Output the (X, Y) coordinate of the center of the cell containing the given text.  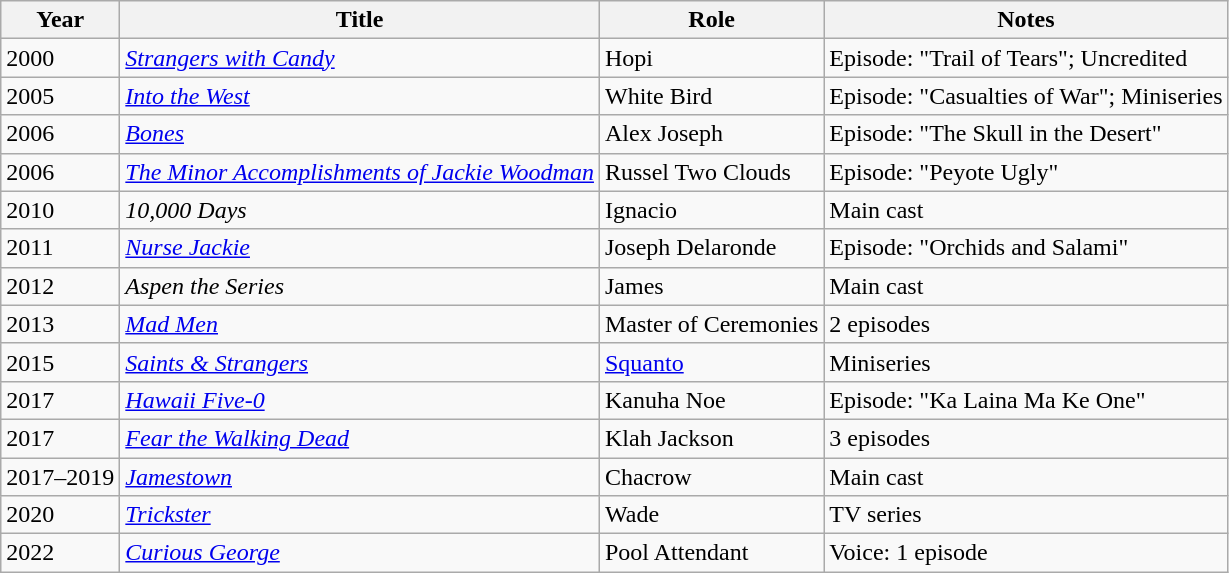
Saints & Strangers (360, 362)
2010 (60, 210)
Hawaii Five-0 (360, 400)
Master of Ceremonies (711, 324)
Episode: "The Skull in the Desert" (1026, 134)
White Bird (711, 96)
Title (360, 20)
Episode: "Peyote Ugly" (1026, 172)
2011 (60, 248)
2013 (60, 324)
Fear the Walking Dead (360, 438)
Klah Jackson (711, 438)
Episode: "Ka Laina Ma Ke One" (1026, 400)
Strangers with Candy (360, 58)
Year (60, 20)
Nurse Jackie (360, 248)
TV series (1026, 515)
Into the West (360, 96)
2022 (60, 553)
Aspen the Series (360, 286)
Role (711, 20)
2012 (60, 286)
Episode: "Trail of Tears"; Uncredited (1026, 58)
Jamestown (360, 477)
Trickster (360, 515)
2005 (60, 96)
Chacrow (711, 477)
2017–2019 (60, 477)
2020 (60, 515)
Mad Men (360, 324)
Miniseries (1026, 362)
Joseph Delaronde (711, 248)
Squanto (711, 362)
3 episodes (1026, 438)
Hopi (711, 58)
Bones (360, 134)
Episode: "Casualties of War"; Miniseries (1026, 96)
Wade (711, 515)
2000 (60, 58)
James (711, 286)
Curious George (360, 553)
2 episodes (1026, 324)
Alex Joseph (711, 134)
2015 (60, 362)
Pool Attendant (711, 553)
Russel Two Clouds (711, 172)
Voice: 1 episode (1026, 553)
Notes (1026, 20)
Kanuha Noe (711, 400)
The Minor Accomplishments of Jackie Woodman (360, 172)
Ignacio (711, 210)
10,000 Days (360, 210)
Episode: "Orchids and Salami" (1026, 248)
